Locate the cell with the specified text and output its (x, y) center coordinate. 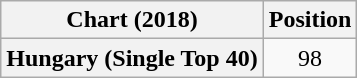
Hungary (Single Top 40) (132, 58)
Chart (2018) (132, 20)
98 (310, 58)
Position (310, 20)
